For the text-containing cell, return its midpoint in (X, Y) coordinate format. 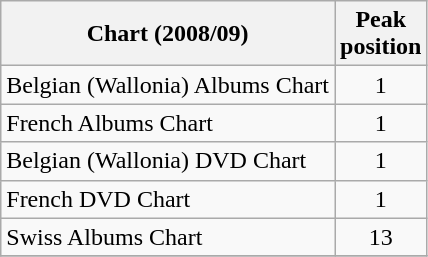
Belgian (Wallonia) Albums Chart (168, 85)
French Albums Chart (168, 123)
13 (380, 237)
French DVD Chart (168, 199)
Belgian (Wallonia) DVD Chart (168, 161)
Swiss Albums Chart (168, 237)
Chart (2008/09) (168, 34)
Peakposition (380, 34)
